Determine the [x, y] coordinate at the center of the cell enclosing the given text.  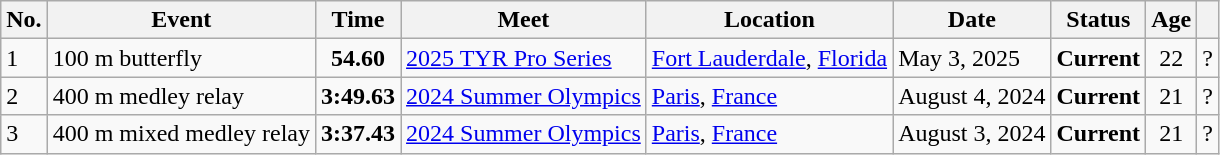
3:49.63 [358, 96]
Location [769, 20]
No. [24, 20]
August 4, 2024 [972, 96]
3:37.43 [358, 134]
2025 TYR Pro Series [524, 58]
22 [1172, 58]
2 [24, 96]
3 [24, 134]
Time [358, 20]
54.60 [358, 58]
Date [972, 20]
400 m mixed medley relay [181, 134]
400 m medley relay [181, 96]
Event [181, 20]
Fort Lauderdale, Florida [769, 58]
1 [24, 58]
August 3, 2024 [972, 134]
100 m butterfly [181, 58]
May 3, 2025 [972, 58]
Age [1172, 20]
Status [1098, 20]
Meet [524, 20]
